Locate the cell with the specified text and output its [X, Y] center coordinate. 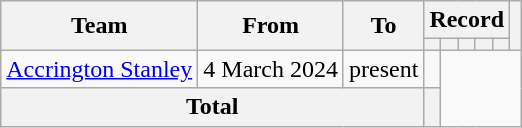
Accrington Stanley [100, 69]
Record [467, 20]
present [383, 69]
Team [100, 26]
Total [212, 107]
To [383, 26]
From [271, 26]
4 March 2024 [271, 69]
